Search for the cell housing the specified text and yield its [X, Y] center coordinate. 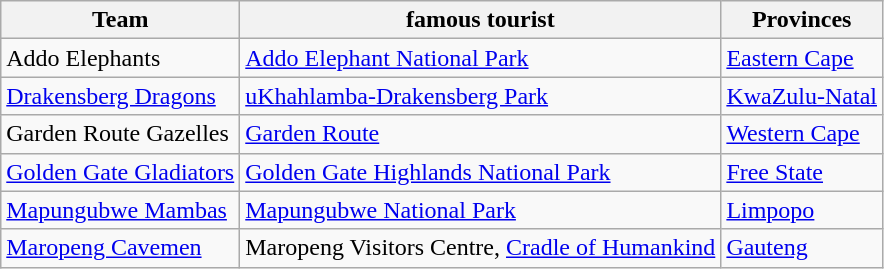
famous tourist [480, 20]
Drakensberg Dragons [120, 96]
Garden Route [480, 134]
Eastern Cape [802, 58]
Mapungubwe Mambas [120, 210]
Golden Gate Gladiators [120, 172]
Mapungubwe National Park [480, 210]
Western Cape [802, 134]
Maropeng Cavemen [120, 248]
Addo Elephants [120, 58]
Addo Elephant National Park [480, 58]
Provinces [802, 20]
Team [120, 20]
Garden Route Gazelles [120, 134]
Golden Gate Highlands National Park [480, 172]
Limpopo [802, 210]
Gauteng [802, 248]
KwaZulu-Natal [802, 96]
Maropeng Visitors Centre, Cradle of Humankind [480, 248]
Free State [802, 172]
uKhahlamba-Drakensberg Park [480, 96]
